Scan for the cell matching the given text and deliver its (x, y) coordinate at center. 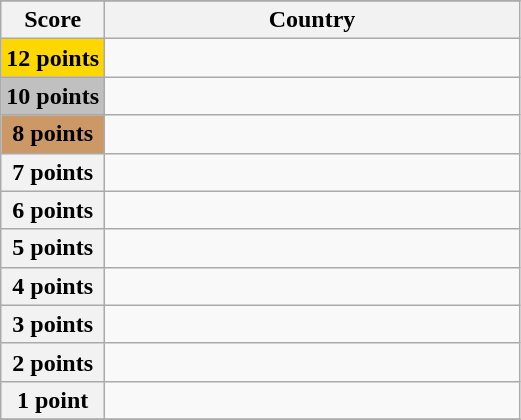
Score (53, 20)
4 points (53, 286)
6 points (53, 210)
1 point (53, 400)
3 points (53, 324)
2 points (53, 362)
12 points (53, 58)
7 points (53, 172)
10 points (53, 96)
Country (312, 20)
5 points (53, 248)
8 points (53, 134)
